Pinpoint the cell where the given text exists, returning its [X, Y] midpoint coordinate. 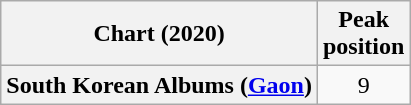
South Korean Albums (Gaon) [160, 85]
Chart (2020) [160, 34]
9 [363, 85]
Peakposition [363, 34]
